Return the [x, y] coordinate for the center point of the cell that contains the specified text.  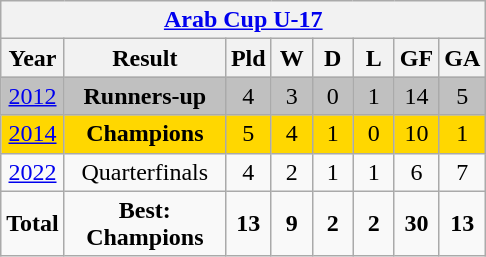
Champions [144, 134]
10 [416, 134]
Quarterfinals [144, 172]
2012 [33, 96]
Runners-up [144, 96]
Pld [248, 58]
Total [33, 224]
3 [292, 96]
30 [416, 224]
D [332, 58]
9 [292, 224]
Year [33, 58]
L [374, 58]
Best: Champions [144, 224]
7 [462, 172]
W [292, 58]
Arab Cup U-17 [244, 20]
2022 [33, 172]
14 [416, 96]
GA [462, 58]
2014 [33, 134]
GF [416, 58]
Result [144, 58]
6 [416, 172]
